Scan for the cell matching the given text and deliver its (x, y) coordinate at center. 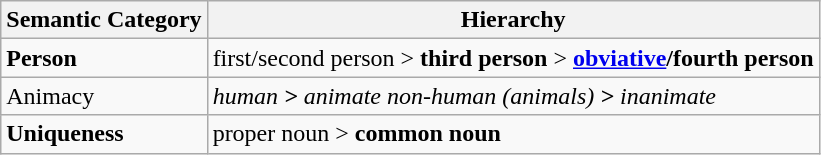
Person (104, 58)
Semantic Category (104, 20)
Uniqueness (104, 134)
human > animate non-human (animals) > inanimate (513, 96)
Animacy (104, 96)
first/second person > third person > obviative/fourth person (513, 58)
proper noun > common noun (513, 134)
Hierarchy (513, 20)
